For the text-containing cell, return its midpoint in (X, Y) coordinate format. 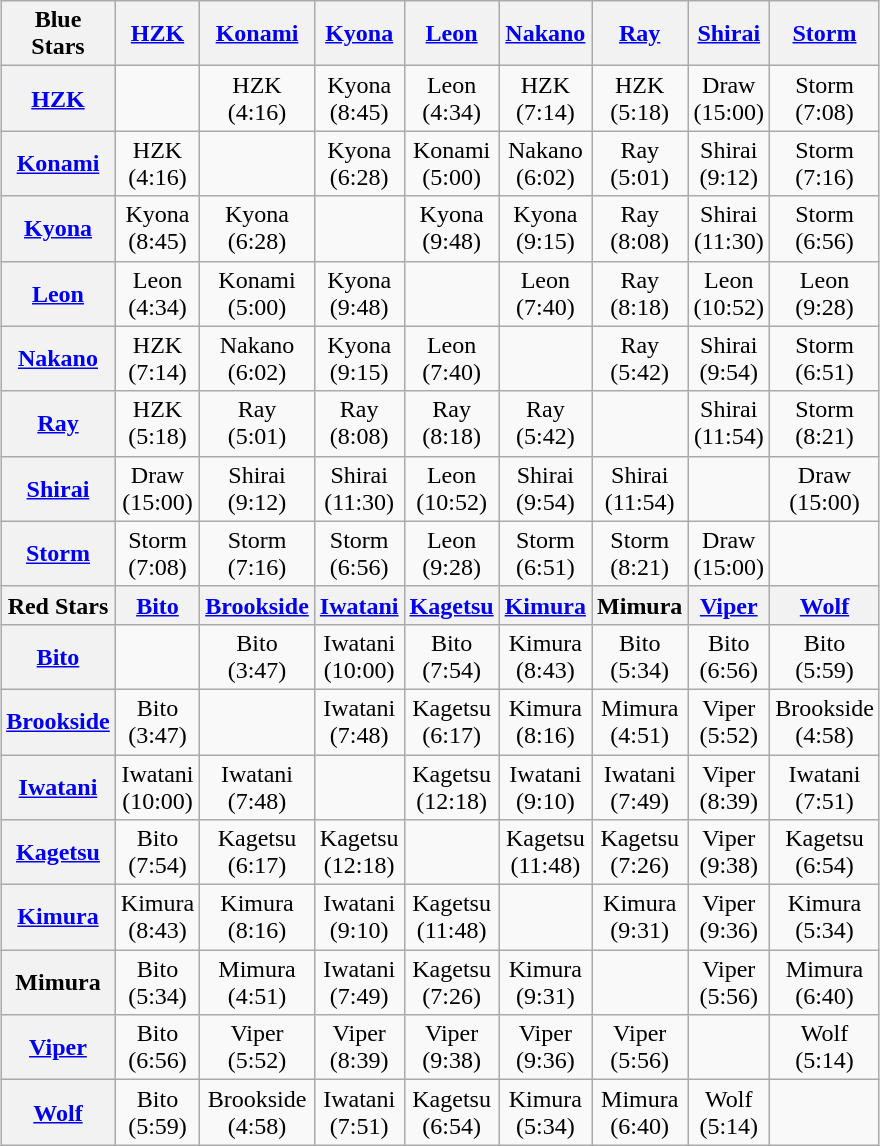
Blue Stars (58, 34)
Red Stars (58, 605)
